Provide the [x, y] coordinate of the cell's center where the given text is located.  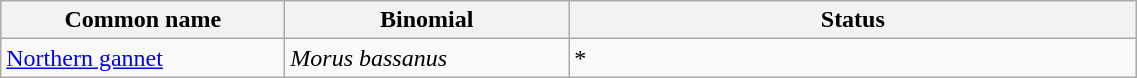
* [853, 58]
Common name [143, 20]
Binomial [427, 20]
Morus bassanus [427, 58]
Northern gannet [143, 58]
Status [853, 20]
